Determine the [x, y] coordinate at the center of the cell enclosing the given text.  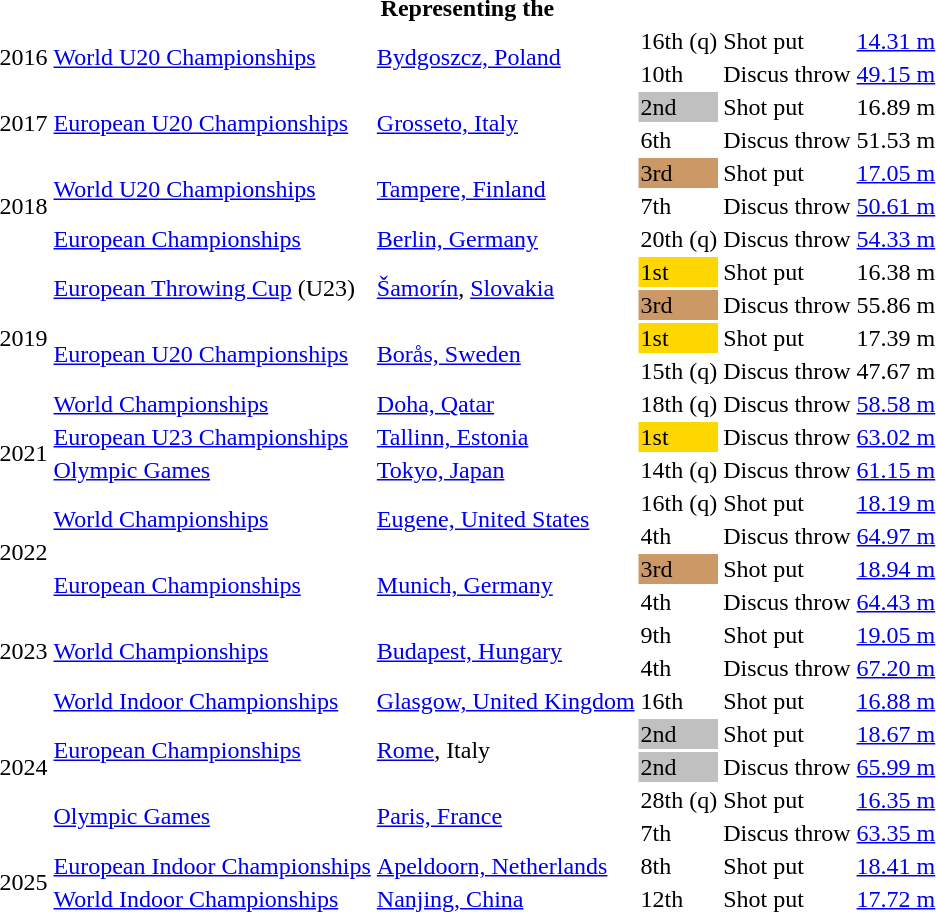
Apeldoorn, Netherlands [506, 866]
Paris, France [506, 816]
Budapest, Hungary [506, 652]
Berlin, Germany [506, 239]
Bydgoszcz, Poland [506, 58]
Glasgow, United Kingdom [506, 701]
Tallinn, Estonia [506, 437]
Rome, Italy [506, 750]
European Indoor Championships [212, 866]
18th (q) [679, 404]
10th [679, 74]
European U23 Championships [212, 437]
Tokyo, Japan [506, 470]
Tampere, Finland [506, 190]
15th (q) [679, 371]
Grosseto, Italy [506, 124]
Eugene, United States [506, 520]
6th [679, 140]
16th [679, 701]
World Indoor Championships [212, 701]
Šamorín, Slovakia [506, 288]
14th (q) [679, 470]
Borås, Sweden [506, 354]
20th (q) [679, 239]
European Throwing Cup (U23) [212, 288]
Munich, Germany [506, 586]
9th [679, 635]
Doha, Qatar [506, 404]
28th (q) [679, 800]
8th [679, 866]
